Return (x, y) of the center of cell containing provided text 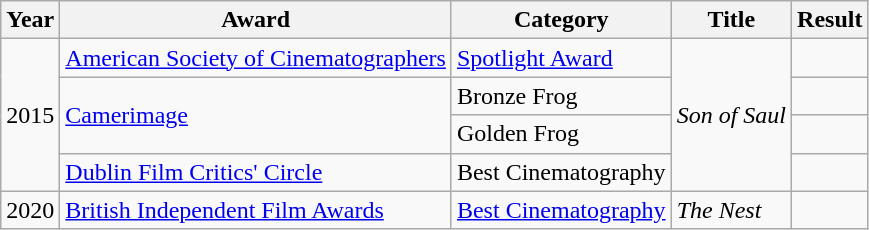
Title (731, 20)
Golden Frog (561, 134)
2020 (30, 210)
Year (30, 20)
Camerimage (256, 115)
2015 (30, 115)
Award (256, 20)
American Society of Cinematographers (256, 58)
Result (830, 20)
British Independent Film Awards (256, 210)
The Nest (731, 210)
Category (561, 20)
Dublin Film Critics' Circle (256, 172)
Son of Saul (731, 115)
Spotlight Award (561, 58)
Bronze Frog (561, 96)
